Return the (X, Y) coordinate for the center point of the cell that contains the specified text.  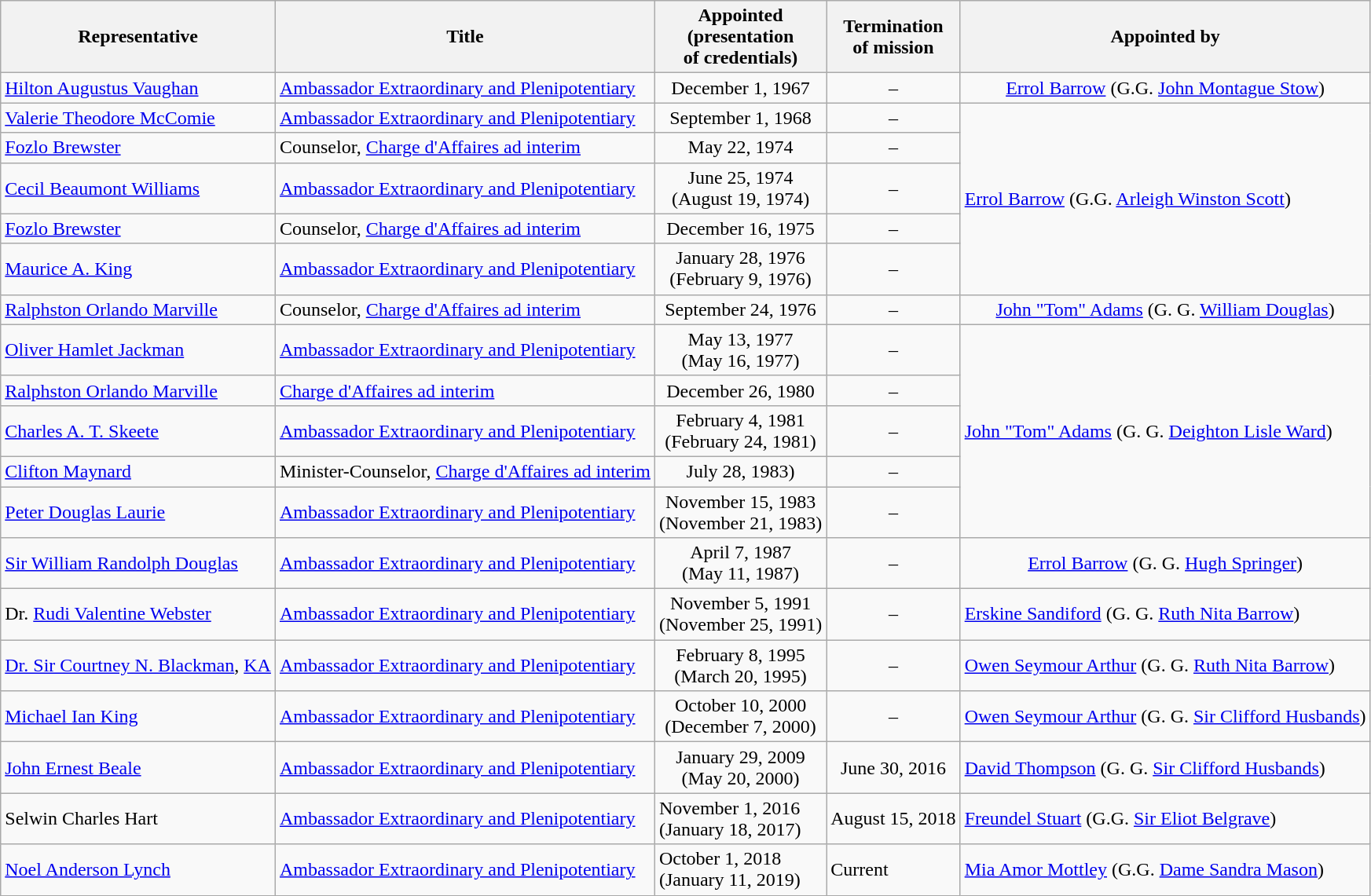
February 8, 1995(March 20, 1995) (740, 666)
June 30, 2016 (893, 768)
John "Tom" Adams (G. G. William Douglas) (1165, 309)
Mia Amor Mottley (G.G. Dame Sandra Mason) (1165, 870)
October 10, 2000(December 7, 2000) (740, 716)
January 28, 1976(February 9, 1976) (740, 269)
Title (465, 37)
Peter Douglas Laurie (138, 512)
Errol Barrow (G.G. John Montague Stow) (1165, 88)
Appointed by (1165, 37)
Valerie Theodore McComie (138, 118)
October 1, 2018(January 11, 2019) (740, 870)
February 4, 1981(February 24, 1981) (740, 430)
John "Tom" Adams (G. G. Deighton Lisle Ward) (1165, 430)
Representative (138, 37)
Erskine Sandiford (G. G. Ruth Nita Barrow) (1165, 614)
Terminationof mission (893, 37)
Charles A. T. Skeete (138, 430)
Hilton Augustus Vaughan (138, 88)
April 7, 1987(May 11, 1987) (740, 564)
Errol Barrow (G. G. Hugh Springer) (1165, 564)
Oliver Hamlet Jackman (138, 350)
December 1, 1967 (740, 88)
Selwin Charles Hart (138, 818)
August 15, 2018 (893, 818)
Dr. Rudi Valentine Webster (138, 614)
November 5, 1991(November 25, 1991) (740, 614)
November 1, 2016(January 18, 2017) (740, 818)
Minister-Counselor, Charge d'Affaires ad interim (465, 471)
January 29, 2009(May 20, 2000) (740, 768)
June 25, 1974(August 19, 1974) (740, 188)
John Ernest Beale (138, 768)
November 15, 1983(November 21, 1983) (740, 512)
December 16, 1975 (740, 229)
Sir William Randolph Douglas (138, 564)
Charge d'Affaires ad interim (465, 390)
Noel Anderson Lynch (138, 870)
September 24, 1976 (740, 309)
May 13, 1977(May 16, 1977) (740, 350)
Owen Seymour Arthur (G. G. Ruth Nita Barrow) (1165, 666)
Freundel Stuart (G.G. Sir Eliot Belgrave) (1165, 818)
Appointed(presentationof credentials) (740, 37)
Michael Ian King (138, 716)
September 1, 1968 (740, 118)
December 26, 1980 (740, 390)
David Thompson (G. G. Sir Clifford Husbands) (1165, 768)
Clifton Maynard (138, 471)
Owen Seymour Arthur (G. G. Sir Clifford Husbands) (1165, 716)
July 28, 1983) (740, 471)
Errol Barrow (G.G. Arleigh Winston Scott) (1165, 199)
Dr. Sir Courtney N. Blackman, KA (138, 666)
Maurice A. King (138, 269)
Cecil Beaumont Williams (138, 188)
Current (893, 870)
May 22, 1974 (740, 148)
